Return the (x, y) coordinate for the center point of the cell that contains the specified text.  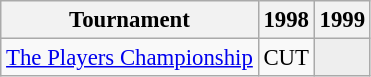
CUT (286, 58)
1998 (286, 20)
1999 (342, 20)
The Players Championship (130, 58)
Tournament (130, 20)
